Capture the cell that displays the provided text and extract its (x, y) central coordinate. 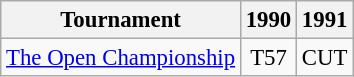
1991 (325, 20)
CUT (325, 58)
The Open Championship (121, 58)
1990 (268, 20)
Tournament (121, 20)
T57 (268, 58)
